From the cell containing the given text, extract its center point as (X, Y) coordinate. 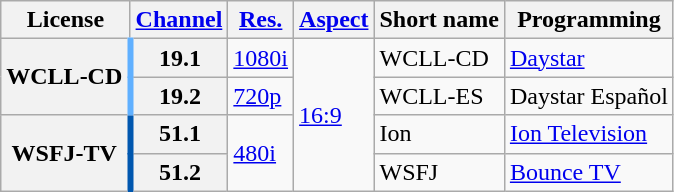
480i (261, 153)
Programming (588, 20)
Short name (439, 20)
16:9 (334, 115)
Ion (439, 134)
Ion Television (588, 134)
Channel (179, 20)
51.1 (179, 134)
19.2 (179, 96)
Daystar Español (588, 96)
WSFJ-TV (66, 153)
WCLL-ES (439, 96)
1080i (261, 58)
Res. (261, 20)
WSFJ (439, 172)
720p (261, 96)
Aspect (334, 20)
Daystar (588, 58)
19.1 (179, 58)
License (66, 20)
51.2 (179, 172)
Bounce TV (588, 172)
